Identify which cell holds the provided text, then report its [x, y] central coordinate. 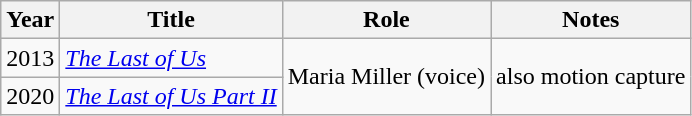
Title [171, 20]
Year [30, 20]
Notes [591, 20]
2013 [30, 58]
The Last of Us [171, 58]
Maria Miller (voice) [386, 77]
2020 [30, 96]
The Last of Us Part II [171, 96]
also motion capture [591, 77]
Role [386, 20]
